Search for the cell housing the specified text and yield its (X, Y) center coordinate. 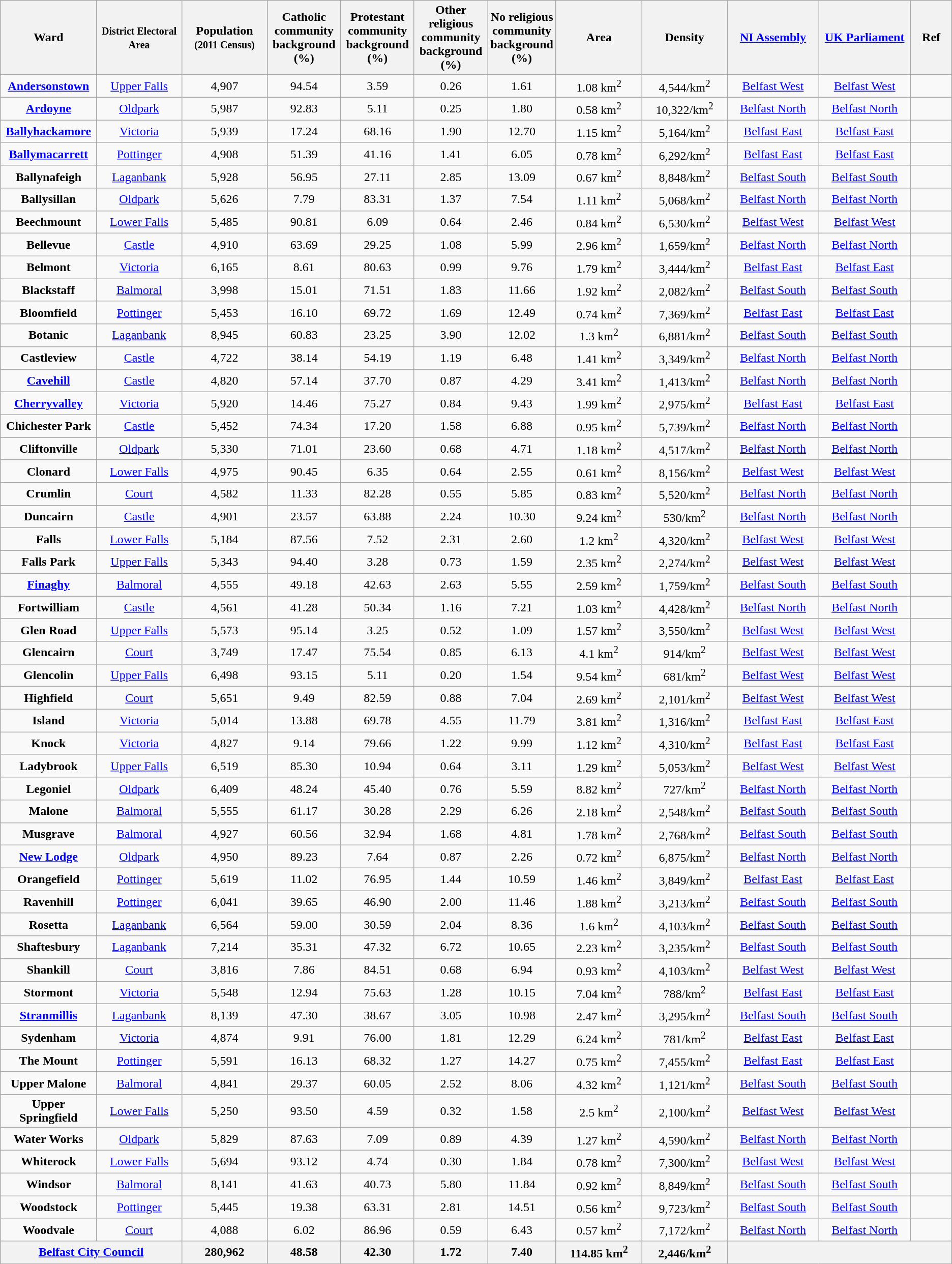
1.2 km2 (599, 539)
2.18 km2 (599, 812)
90.81 (304, 222)
1.99 km2 (599, 404)
93.15 (304, 675)
5,485 (224, 222)
4,320/km2 (685, 539)
6,519 (224, 766)
4.55 (451, 720)
3.28 (377, 562)
94.40 (304, 562)
11.46 (522, 902)
94.54 (304, 86)
0.88 (451, 698)
1.88 km2 (599, 902)
1.41 km2 (599, 358)
1.15 km2 (599, 131)
2.85 (451, 177)
1.22 (451, 744)
0.55 (451, 494)
Catholic community background (%) (304, 38)
4,555 (224, 585)
0.30 (451, 1162)
5,164/km2 (685, 131)
Otherreligious community background (%) (451, 38)
Ardoyne (49, 109)
2.69 km2 (599, 698)
3,816 (224, 969)
1.59 (522, 562)
49.18 (304, 585)
Legoniel (49, 788)
Population (2011 Census) (224, 38)
1.57 km2 (599, 630)
7.86 (304, 969)
14.27 (522, 1061)
Falls (49, 539)
Upper Springfield (49, 1111)
11.33 (304, 494)
Glencairn (49, 653)
1.19 (451, 358)
7,455/km2 (685, 1061)
29.25 (377, 245)
48.24 (304, 788)
7,172/km2 (685, 1230)
1.46 km2 (599, 879)
3.11 (522, 766)
87.56 (304, 539)
2.24 (451, 517)
2,274/km2 (685, 562)
Density (685, 38)
4,517/km2 (685, 449)
1.27 km2 (599, 1139)
60.83 (304, 336)
8.61 (304, 268)
75.54 (377, 653)
5,626 (224, 199)
10.15 (522, 993)
4,088 (224, 1230)
2,975/km2 (685, 404)
7.79 (304, 199)
23.25 (377, 336)
80.63 (377, 268)
6,041 (224, 902)
82.28 (377, 494)
6.26 (522, 812)
41.28 (304, 607)
0.84 (451, 404)
6.88 (522, 426)
1,659/km2 (685, 245)
2.81 (451, 1207)
3.59 (377, 86)
5.99 (522, 245)
3.25 (377, 630)
Malone (49, 812)
1.11 km2 (599, 199)
6.02 (304, 1230)
1.12 km2 (599, 744)
Ward (49, 38)
17.20 (377, 426)
3,444/km2 (685, 268)
1.81 (451, 1038)
2.04 (451, 925)
0.52 (451, 630)
74.34 (304, 426)
Orangefield (49, 879)
1.92 km2 (599, 290)
3,998 (224, 290)
0.92 km2 (599, 1184)
37.70 (377, 380)
2.47 km2 (599, 1015)
0.75 km2 (599, 1061)
4,582 (224, 494)
7.40 (522, 1252)
Knock (49, 744)
1.83 (451, 290)
41.63 (304, 1184)
0.26 (451, 86)
90.45 (304, 471)
1.37 (451, 199)
3,235/km2 (685, 947)
10.65 (522, 947)
83.31 (377, 199)
0.95 km2 (599, 426)
27.11 (377, 177)
87.63 (304, 1139)
0.61 km2 (599, 471)
47.30 (304, 1015)
10.30 (522, 517)
93.50 (304, 1111)
68.16 (377, 131)
5,068/km2 (685, 199)
3.41 km2 (599, 380)
2.96 km2 (599, 245)
3.81 km2 (599, 720)
12.29 (522, 1038)
Bloomfield (49, 312)
10.94 (377, 766)
13.09 (522, 177)
4,910 (224, 245)
4.39 (522, 1139)
7,369/km2 (685, 312)
3.05 (451, 1015)
6.72 (451, 947)
16.10 (304, 312)
11.02 (304, 879)
Windsor (49, 1184)
1.28 (451, 993)
0.20 (451, 675)
0.32 (451, 1111)
914/km2 (685, 653)
Ballynafeigh (49, 177)
3.90 (451, 336)
11.79 (522, 720)
2,101/km2 (685, 698)
5,453 (224, 312)
3,213/km2 (685, 902)
0.72 km2 (599, 857)
4.71 (522, 449)
Musgrave (49, 834)
4.1 km2 (599, 653)
Stormont (49, 993)
10,322/km2 (685, 109)
6,165 (224, 268)
2.26 (522, 857)
4,950 (224, 857)
1,316/km2 (685, 720)
4,428/km2 (685, 607)
Clonard (49, 471)
3,749 (224, 653)
1.08 (451, 245)
5,014 (224, 720)
1,413/km2 (685, 380)
0.84 km2 (599, 222)
6.48 (522, 358)
71.01 (304, 449)
54.19 (377, 358)
4,841 (224, 1083)
5,619 (224, 879)
No religious community background (%) (522, 38)
1.78 km2 (599, 834)
2,082/km2 (685, 290)
Ref (931, 38)
8,139 (224, 1015)
Glencolin (49, 675)
0.89 (451, 1139)
9.54 km2 (599, 675)
9.76 (522, 268)
5,452 (224, 426)
46.90 (377, 902)
Ballyhackamore (49, 131)
Woodstock (49, 1207)
5,445 (224, 1207)
92.83 (304, 109)
4.59 (377, 1111)
5.85 (522, 494)
69.72 (377, 312)
NI Assembly (773, 38)
93.12 (304, 1162)
530/km2 (685, 517)
7.04 (522, 698)
6.35 (377, 471)
7.54 (522, 199)
4,927 (224, 834)
2.00 (451, 902)
5,573 (224, 630)
0.57 km2 (599, 1230)
Rosetta (49, 925)
4,975 (224, 471)
2.35 km2 (599, 562)
Belmont (49, 268)
41.16 (377, 154)
2,100/km2 (685, 1111)
16.13 (304, 1061)
5,591 (224, 1061)
Cherryvalley (49, 404)
11.84 (522, 1184)
4,908 (224, 154)
0.58 km2 (599, 109)
4,722 (224, 358)
39.65 (304, 902)
1.6 km2 (599, 925)
3,349/km2 (685, 358)
Beechmount (49, 222)
Botanic (49, 336)
10.59 (522, 879)
280,962 (224, 1252)
19.38 (304, 1207)
2.5 km2 (599, 1111)
2.52 (451, 1083)
8,141 (224, 1184)
5,739/km2 (685, 426)
2.31 (451, 539)
30.59 (377, 925)
Ladybrook (49, 766)
17.47 (304, 653)
0.25 (451, 109)
2.46 (522, 222)
Ravenhill (49, 902)
10.98 (522, 1015)
5,520/km2 (685, 494)
48.58 (304, 1252)
5,694 (224, 1162)
60.05 (377, 1083)
1.90 (451, 131)
5,250 (224, 1111)
4,901 (224, 517)
8.36 (522, 925)
Glen Road (49, 630)
4,590/km2 (685, 1139)
75.27 (377, 404)
23.57 (304, 517)
Ballymacarrett (49, 154)
1.03 km2 (599, 607)
0.73 (451, 562)
1.69 (451, 312)
8,156/km2 (685, 471)
Highfield (49, 698)
14.46 (304, 404)
5.80 (451, 1184)
Duncairn (49, 517)
6.94 (522, 969)
7.52 (377, 539)
9.49 (304, 698)
Water Works (49, 1139)
4.74 (377, 1162)
1.79 km2 (599, 268)
0.99 (451, 268)
95.14 (304, 630)
1.84 (522, 1162)
New Lodge (49, 857)
61.17 (304, 812)
5,928 (224, 177)
4.81 (522, 834)
11.66 (522, 290)
60.56 (304, 834)
84.51 (377, 969)
4,820 (224, 380)
Cliftonville (49, 449)
12.70 (522, 131)
85.30 (304, 766)
6,564 (224, 925)
23.60 (377, 449)
2.23 km2 (599, 947)
The Mount (49, 1061)
Upper Malone (49, 1083)
68.32 (377, 1061)
4,907 (224, 86)
681/km2 (685, 675)
7.64 (377, 857)
6,530/km2 (685, 222)
86.96 (377, 1230)
15.01 (304, 290)
40.73 (377, 1184)
5,987 (224, 109)
7,300/km2 (685, 1162)
29.37 (304, 1083)
Woodvale (49, 1230)
14.51 (522, 1207)
2.63 (451, 585)
2,768/km2 (685, 834)
5,829 (224, 1139)
Belfast City Council (92, 1252)
District Electoral Area (139, 38)
4.29 (522, 380)
Falls Park (49, 562)
4.32 km2 (599, 1083)
5,651 (224, 698)
76.00 (377, 1038)
5,548 (224, 993)
Area (599, 38)
5,184 (224, 539)
2.29 (451, 812)
4,544/km2 (685, 86)
2,446/km2 (685, 1252)
5,053/km2 (685, 766)
7.09 (377, 1139)
6.43 (522, 1230)
7,214 (224, 947)
3,849/km2 (685, 879)
2.59 km2 (599, 585)
1,759/km2 (685, 585)
8,849/km2 (685, 1184)
82.59 (377, 698)
5,330 (224, 449)
12.02 (522, 336)
1.68 (451, 834)
Cavehill (49, 380)
69.78 (377, 720)
Stranmillis (49, 1015)
1.09 (522, 630)
63.88 (377, 517)
6,292/km2 (685, 154)
12.49 (522, 312)
Shankill (49, 969)
30.28 (377, 812)
1.80 (522, 109)
38.67 (377, 1015)
727/km2 (685, 788)
0.93 km2 (599, 969)
1.44 (451, 879)
6,881/km2 (685, 336)
76.95 (377, 879)
79.66 (377, 744)
4,561 (224, 607)
Crumlin (49, 494)
6.24 km2 (599, 1038)
0.85 (451, 653)
0.56 km2 (599, 1207)
6.05 (522, 154)
1.72 (451, 1252)
6.09 (377, 222)
8,848/km2 (685, 177)
56.95 (304, 177)
7.21 (522, 607)
1.08 km2 (599, 86)
59.00 (304, 925)
2.55 (522, 471)
42.30 (377, 1252)
1.18 km2 (599, 449)
1.16 (451, 607)
2,548/km2 (685, 812)
0.59 (451, 1230)
63.31 (377, 1207)
Blackstaff (49, 290)
12.94 (304, 993)
5,939 (224, 131)
38.14 (304, 358)
1.3 km2 (599, 336)
Castleview (49, 358)
Protestant community background (%) (377, 38)
4,827 (224, 744)
Bellevue (49, 245)
9.99 (522, 744)
0.74 km2 (599, 312)
1.27 (451, 1061)
42.63 (377, 585)
2.60 (522, 539)
6,498 (224, 675)
9.43 (522, 404)
UK Parliament (865, 38)
3,295/km2 (685, 1015)
Fortwilliam (49, 607)
5,555 (224, 812)
4,310/km2 (685, 744)
9.14 (304, 744)
6,409 (224, 788)
4,874 (224, 1038)
57.14 (304, 380)
1.54 (522, 675)
Finaghy (49, 585)
5,343 (224, 562)
47.32 (377, 947)
0.67 km2 (599, 177)
0.83 km2 (599, 494)
Ballysillan (49, 199)
51.39 (304, 154)
1.41 (451, 154)
17.24 (304, 131)
1.61 (522, 86)
Island (49, 720)
Whiterock (49, 1162)
8.82 km2 (599, 788)
13.88 (304, 720)
71.51 (377, 290)
7.04 km2 (599, 993)
32.94 (377, 834)
781/km2 (685, 1038)
35.31 (304, 947)
8.06 (522, 1083)
5.59 (522, 788)
0.76 (451, 788)
63.69 (304, 245)
45.40 (377, 788)
5.55 (522, 585)
Chichester Park (49, 426)
1.29 km2 (599, 766)
Sydenham (49, 1038)
9.24 km2 (599, 517)
Shaftesbury (49, 947)
1,121/km2 (685, 1083)
50.34 (377, 607)
5,920 (224, 404)
6.13 (522, 653)
9,723/km2 (685, 1207)
Andersonstown (49, 86)
114.85 km2 (599, 1252)
6,875/km2 (685, 857)
8,945 (224, 336)
788/km2 (685, 993)
3,550/km2 (685, 630)
89.23 (304, 857)
9.91 (304, 1038)
75.63 (377, 993)
